Find where the given text appears and provide that cell's center as [x, y] coordinate. 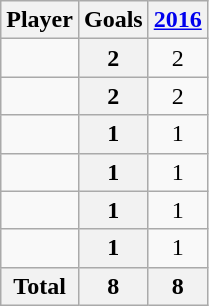
Total [40, 286]
Goals [113, 20]
2016 [178, 20]
Player [40, 20]
